Extract the [X, Y] coordinate from the center of the cell holding the provided text.  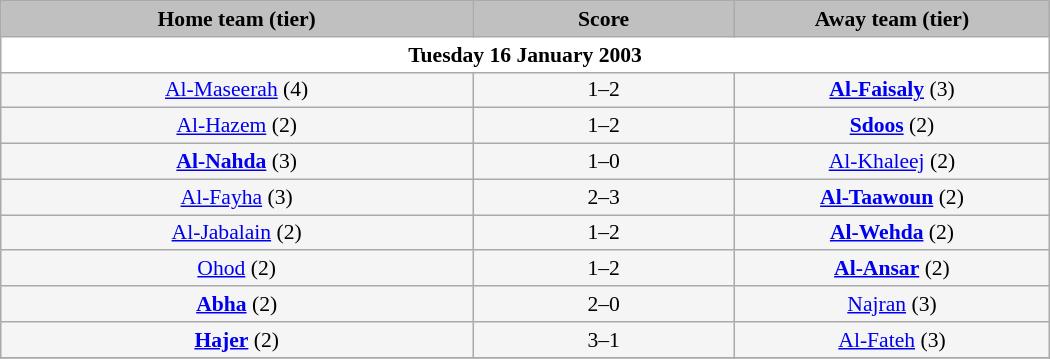
Tuesday 16 January 2003 [525, 55]
Ohod (2) [237, 269]
Al-Maseerah (4) [237, 90]
Score [604, 19]
Al-Ansar (2) [892, 269]
1–0 [604, 162]
Najran (3) [892, 304]
Abha (2) [237, 304]
Al-Hazem (2) [237, 126]
Al-Nahda (3) [237, 162]
Hajer (2) [237, 340]
Al-Khaleej (2) [892, 162]
3–1 [604, 340]
Away team (tier) [892, 19]
2–0 [604, 304]
Al-Fateh (3) [892, 340]
Al-Jabalain (2) [237, 233]
Al-Fayha (3) [237, 197]
Home team (tier) [237, 19]
Al-Taawoun (2) [892, 197]
Al-Faisaly (3) [892, 90]
Sdoos (2) [892, 126]
Al-Wehda (2) [892, 233]
2–3 [604, 197]
